Return (x, y) of the center of cell containing provided text 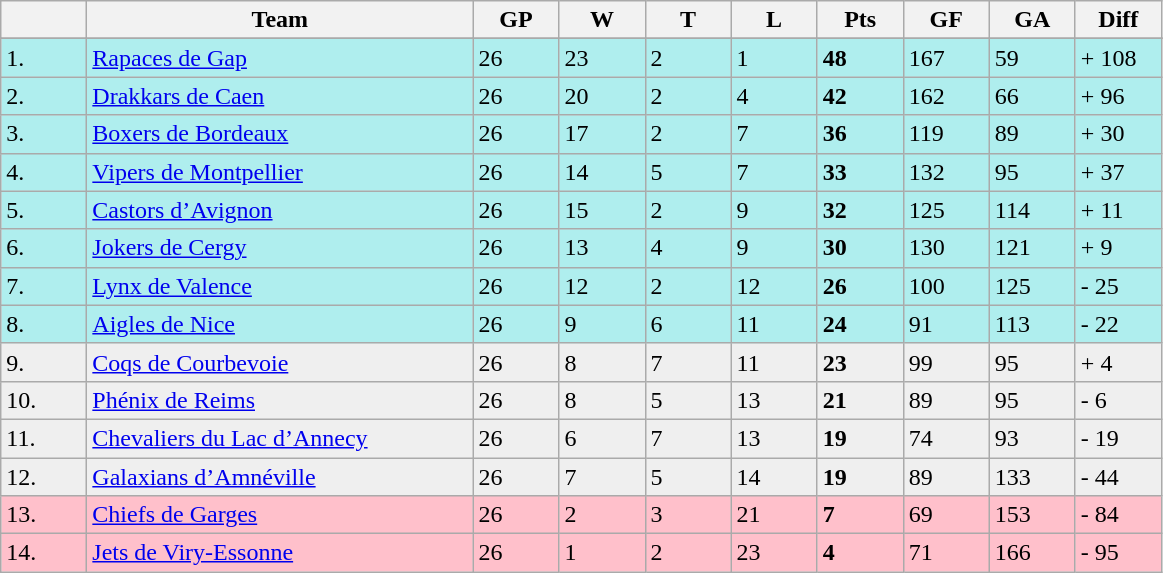
+ 9 (1118, 248)
121 (1032, 248)
2. (44, 96)
9. (44, 362)
100 (946, 286)
32 (860, 210)
20 (602, 96)
Castors d’Avignon (280, 210)
Aigles de Nice (280, 324)
119 (946, 134)
Diff (1118, 20)
Vipers de Montpellier (280, 172)
71 (946, 553)
Boxers de Bordeaux (280, 134)
66 (1032, 96)
- 22 (1118, 324)
+ 30 (1118, 134)
W (602, 20)
- 25 (1118, 286)
7. (44, 286)
Pts (860, 20)
- 84 (1118, 515)
130 (946, 248)
6. (44, 248)
T (688, 20)
+ 96 (1118, 96)
Galaxians d’Amnéville (280, 477)
113 (1032, 324)
59 (1032, 58)
3 (688, 515)
42 (860, 96)
8. (44, 324)
Jets de Viry-Essonne (280, 553)
114 (1032, 210)
69 (946, 515)
15 (602, 210)
17 (602, 134)
48 (860, 58)
L (774, 20)
+ 37 (1118, 172)
166 (1032, 553)
74 (946, 438)
+ 108 (1118, 58)
162 (946, 96)
24 (860, 324)
33 (860, 172)
- 6 (1118, 400)
10. (44, 400)
5. (44, 210)
11. (44, 438)
Chiefs de Garges (280, 515)
+ 4 (1118, 362)
153 (1032, 515)
- 95 (1118, 553)
1. (44, 58)
GP (516, 20)
GF (946, 20)
- 19 (1118, 438)
132 (946, 172)
91 (946, 324)
93 (1032, 438)
3. (44, 134)
+ 11 (1118, 210)
13. (44, 515)
Team (280, 20)
99 (946, 362)
30 (860, 248)
12. (44, 477)
36 (860, 134)
133 (1032, 477)
Rapaces de Gap (280, 58)
Jokers de Cergy (280, 248)
Phénix de Reims (280, 400)
4. (44, 172)
Lynx de Valence (280, 286)
GA (1032, 20)
Drakkars de Caen (280, 96)
14. (44, 553)
Chevaliers du Lac d’Annecy (280, 438)
167 (946, 58)
Coqs de Courbevoie (280, 362)
- 44 (1118, 477)
